Capture the cell that displays the provided text and extract its (x, y) central coordinate. 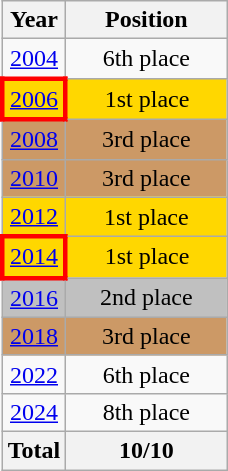
2nd place (146, 298)
2006 (34, 98)
2012 (34, 217)
2022 (34, 374)
2016 (34, 298)
2024 (34, 412)
Total (34, 450)
2008 (34, 139)
2014 (34, 258)
8th place (146, 412)
2010 (34, 178)
2004 (34, 59)
Year (34, 20)
Position (146, 20)
2018 (34, 336)
10/10 (146, 450)
